Scan for the cell matching the given text and deliver its (x, y) coordinate at center. 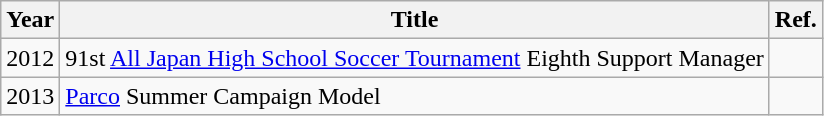
2012 (30, 58)
Ref. (796, 20)
Title (415, 20)
Parco Summer Campaign Model (415, 96)
91st All Japan High School Soccer Tournament Eighth Support Manager (415, 58)
2013 (30, 96)
Year (30, 20)
